Identify which cell holds the provided text, then report its (X, Y) central coordinate. 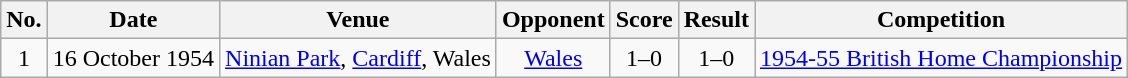
1954-55 British Home Championship (940, 58)
16 October 1954 (133, 58)
Venue (358, 20)
Competition (940, 20)
No. (24, 20)
Result (716, 20)
Date (133, 20)
Opponent (553, 20)
Wales (553, 58)
Score (644, 20)
Ninian Park, Cardiff, Wales (358, 58)
1 (24, 58)
